Scan for the cell matching the given text and deliver its (x, y) coordinate at center. 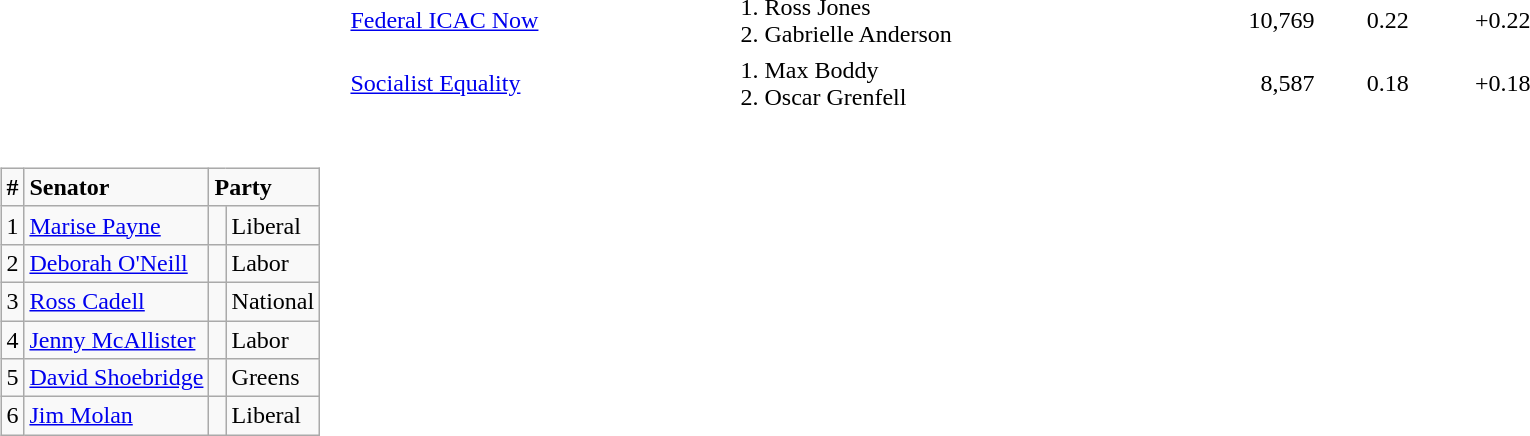
Party (264, 187)
4 (12, 339)
David Shoebridge (116, 378)
Marise Payne (116, 225)
# (12, 187)
0.18 (1364, 84)
1. Max Boddy2. Oscar Grenfell (956, 84)
Greens (273, 378)
3 (12, 301)
2 (12, 263)
1 (12, 225)
Jim Molan (116, 416)
Deborah O'Neill (116, 263)
Senator (116, 187)
Socialist Equality (542, 84)
Jenny McAllister (116, 339)
8,587 (1246, 84)
Ross Cadell (116, 301)
National (273, 301)
6 (12, 416)
5 (12, 378)
